Return [X, Y] of the center of cell containing provided text 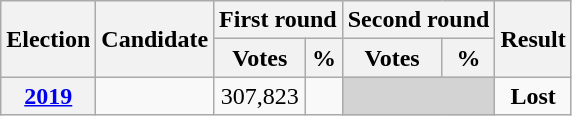
Second round [418, 20]
First round [278, 20]
Election [48, 39]
Result [533, 39]
2019 [48, 96]
307,823 [260, 96]
Candidate [155, 39]
Lost [533, 96]
